Find where the given text appears and provide that cell's center as [x, y] coordinate. 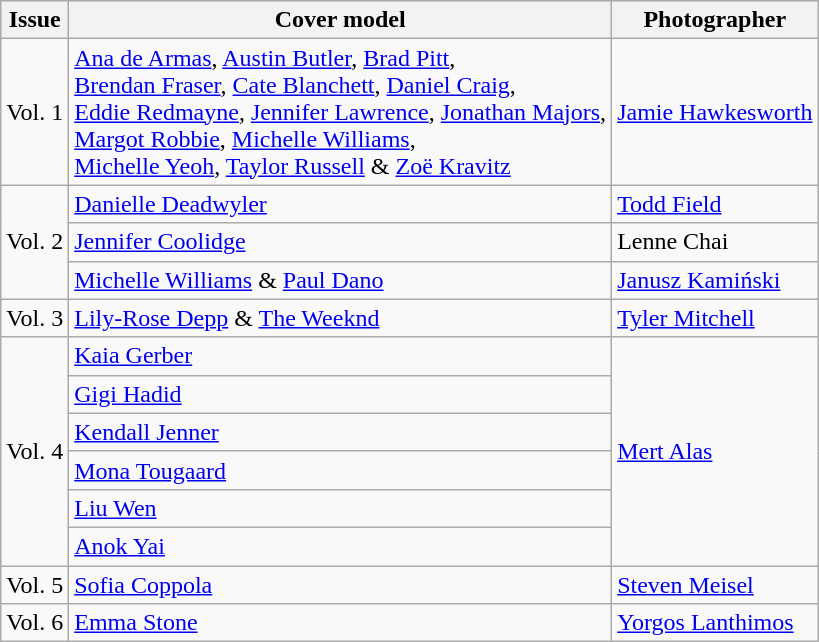
Vol. 1 [35, 112]
Issue [35, 20]
Emma Stone [340, 623]
Lenne Chai [715, 242]
Vol. 4 [35, 451]
Liu Wen [340, 508]
Sofia Coppola [340, 585]
Jamie Hawkesworth [715, 112]
Vol. 6 [35, 623]
Gigi Hadid [340, 394]
Todd Field [715, 204]
Vol. 3 [35, 318]
Kendall Jenner [340, 432]
Tyler Mitchell [715, 318]
Mert Alas [715, 451]
Mona Tougaard [340, 470]
Steven Meisel [715, 585]
Cover model [340, 20]
Lily-Rose Depp & The Weeknd [340, 318]
Anok Yai [340, 546]
Kaia Gerber [340, 356]
Jennifer Coolidge [340, 242]
Danielle Deadwyler [340, 204]
Vol. 2 [35, 242]
Yorgos Lanthimos [715, 623]
Janusz Kamiński [715, 280]
Photographer [715, 20]
Michelle Williams & Paul Dano [340, 280]
Vol. 5 [35, 585]
